Provide the (x, y) coordinate of the cell's center where the given text is located.  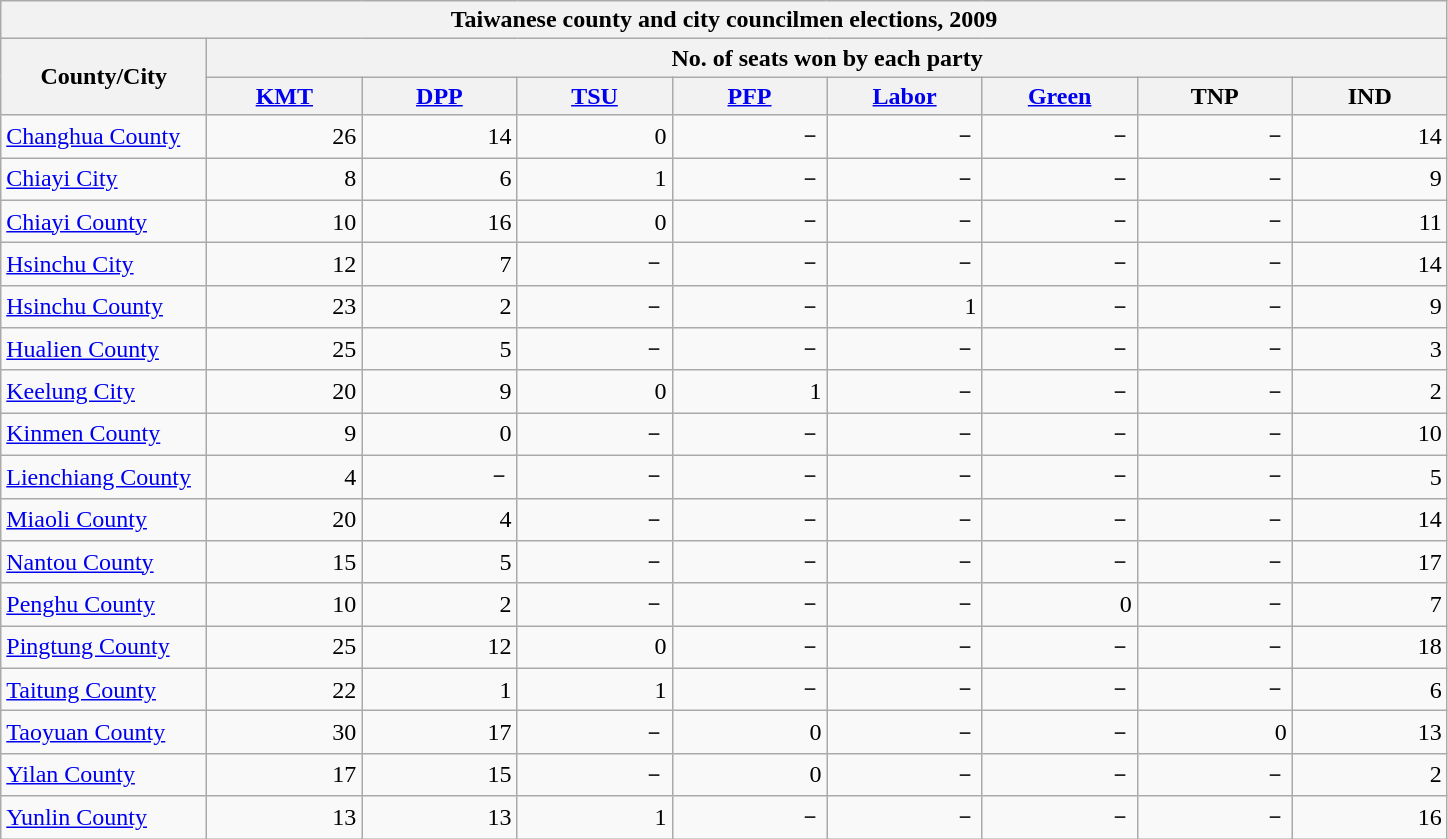
Hsinchu City (104, 264)
Hualien County (104, 350)
Keelung City (104, 392)
Nantou County (104, 562)
TSU (594, 96)
Taiwanese county and city councilmen elections, 2009 (724, 20)
26 (284, 136)
Chiayi County (104, 222)
Hsinchu County (104, 306)
3 (1370, 350)
Changhua County (104, 136)
22 (284, 690)
TNP (1214, 96)
Taitung County (104, 690)
30 (284, 732)
KMT (284, 96)
8 (284, 180)
18 (1370, 648)
11 (1370, 222)
Kinmen County (104, 434)
Lienchiang County (104, 476)
Taoyuan County (104, 732)
Chiayi City (104, 180)
IND (1370, 96)
Miaoli County (104, 520)
Labor (904, 96)
23 (284, 306)
No. of seats won by each party (827, 58)
Pingtung County (104, 648)
Green (1060, 96)
DPP (440, 96)
County/City (104, 77)
Yilan County (104, 774)
PFP (750, 96)
Yunlin County (104, 818)
Penghu County (104, 604)
